Return the (x, y) coordinate for the center point of the cell that contains the specified text.  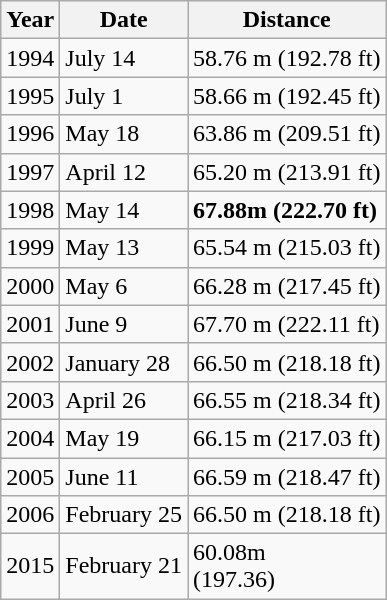
2000 (30, 286)
58.76 m (192.78 ft) (287, 58)
2001 (30, 324)
May 6 (124, 286)
63.86 m (209.51 ft) (287, 134)
1999 (30, 248)
65.20 m (213.91 ft) (287, 172)
June 11 (124, 477)
February 21 (124, 566)
April 12 (124, 172)
June 9 (124, 324)
65.54 m (215.03 ft) (287, 248)
February 25 (124, 515)
2003 (30, 400)
May 18 (124, 134)
1997 (30, 172)
60.08m(197.36) (287, 566)
April 26 (124, 400)
67.88m (222.70 ft) (287, 210)
May 13 (124, 248)
66.59 m (218.47 ft) (287, 477)
July 1 (124, 96)
1995 (30, 96)
July 14 (124, 58)
67.70 m (222.11 ft) (287, 324)
1998 (30, 210)
May 14 (124, 210)
66.15 m (217.03 ft) (287, 438)
66.55 m (218.34 ft) (287, 400)
2004 (30, 438)
1996 (30, 134)
66.28 m (217.45 ft) (287, 286)
2015 (30, 566)
May 19 (124, 438)
58.66 m (192.45 ft) (287, 96)
2002 (30, 362)
2006 (30, 515)
Year (30, 20)
January 28 (124, 362)
1994 (30, 58)
2005 (30, 477)
Distance (287, 20)
Date (124, 20)
